Return [x, y] of the center of cell containing provided text 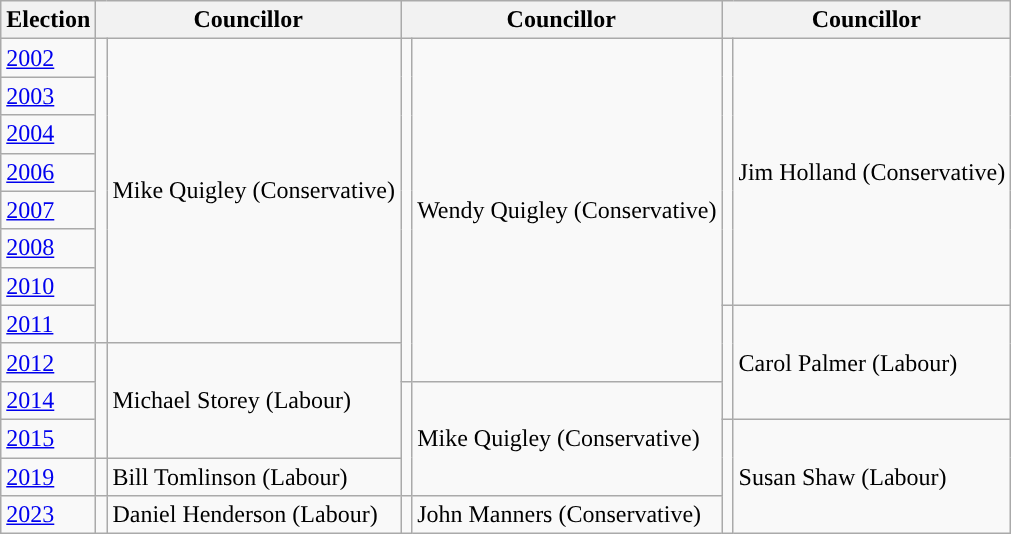
2008 [48, 248]
Bill Tomlinson (Labour) [254, 477]
Michael Storey (Labour) [254, 400]
2006 [48, 172]
John Manners (Conservative) [567, 515]
Wendy Quigley (Conservative) [567, 210]
2011 [48, 324]
Election [48, 20]
Daniel Henderson (Labour) [254, 515]
2015 [48, 438]
Carol Palmer (Labour) [872, 362]
Susan Shaw (Labour) [872, 476]
2012 [48, 362]
2010 [48, 286]
2014 [48, 400]
2019 [48, 477]
2002 [48, 58]
2003 [48, 96]
2004 [48, 134]
2023 [48, 515]
Jim Holland (Conservative) [872, 172]
2007 [48, 210]
